Determine the (X, Y) coordinate at the center of the cell enclosing the given text.  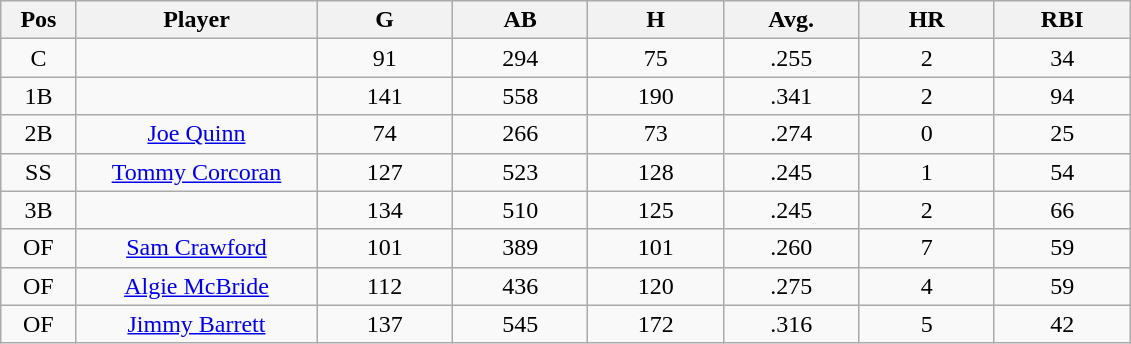
.275 (790, 286)
0 (926, 134)
74 (384, 134)
128 (656, 172)
94 (1062, 96)
523 (520, 172)
558 (520, 96)
389 (520, 248)
73 (656, 134)
Tommy Corcoran (196, 172)
172 (656, 324)
54 (1062, 172)
AB (520, 20)
34 (1062, 58)
.255 (790, 58)
25 (1062, 134)
.316 (790, 324)
Sam Crawford (196, 248)
134 (384, 210)
4 (926, 286)
SS (38, 172)
141 (384, 96)
1 (926, 172)
5 (926, 324)
436 (520, 286)
Player (196, 20)
C (38, 58)
2B (38, 134)
127 (384, 172)
190 (656, 96)
Algie McBride (196, 286)
42 (1062, 324)
112 (384, 286)
75 (656, 58)
Jimmy Barrett (196, 324)
RBI (1062, 20)
HR (926, 20)
3B (38, 210)
H (656, 20)
91 (384, 58)
.274 (790, 134)
294 (520, 58)
545 (520, 324)
Joe Quinn (196, 134)
66 (1062, 210)
.260 (790, 248)
125 (656, 210)
Pos (38, 20)
.341 (790, 96)
Avg. (790, 20)
120 (656, 286)
266 (520, 134)
510 (520, 210)
137 (384, 324)
G (384, 20)
1B (38, 96)
7 (926, 248)
